Extract the (X, Y) coordinate from the center of the cell holding the provided text.  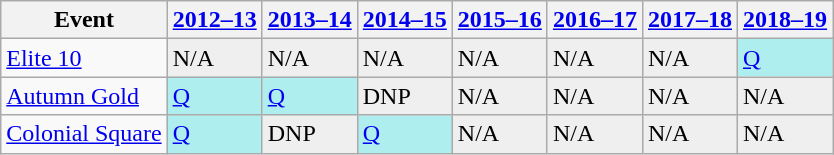
Event (84, 20)
2013–14 (310, 20)
2014–15 (404, 20)
2015–16 (500, 20)
2018–19 (786, 20)
Colonial Square (84, 134)
Elite 10 (84, 58)
2017–18 (690, 20)
Autumn Gold (84, 96)
2012–13 (214, 20)
2016–17 (594, 20)
